Search for the cell housing the specified text and yield its (x, y) center coordinate. 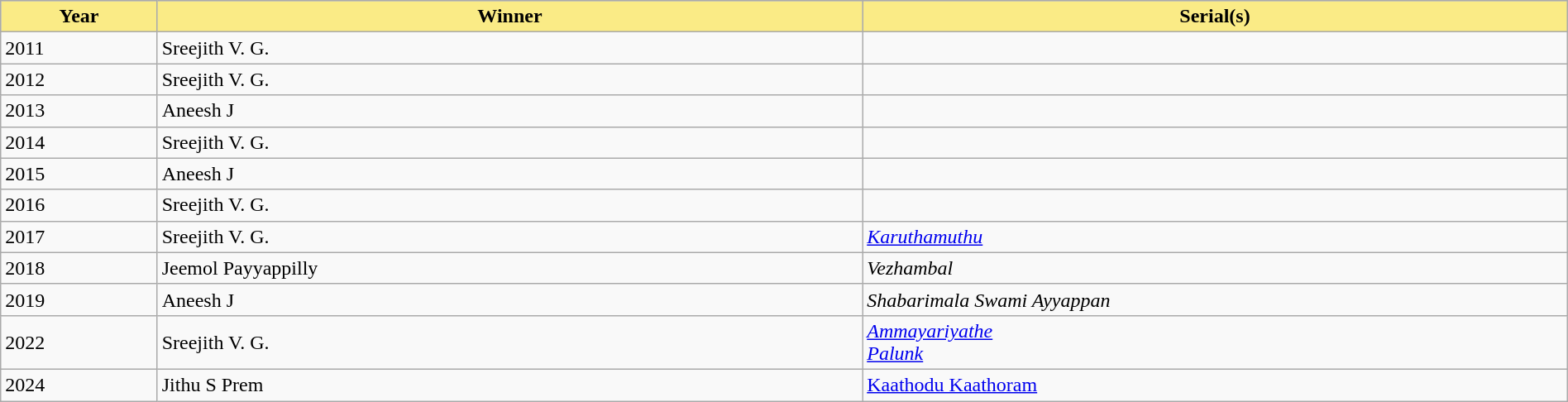
2011 (79, 48)
2014 (79, 142)
2017 (79, 237)
2019 (79, 299)
Shabarimala Swami Ayyappan (1216, 299)
Jithu S Prem (509, 385)
Winner (509, 17)
2018 (79, 268)
Serial(s) (1216, 17)
2013 (79, 111)
2024 (79, 385)
Ammayariyathe Palunk (1216, 342)
2022 (79, 342)
Kaathodu Kaathoram (1216, 385)
Jeemol Payyappilly (509, 268)
Karuthamuthu (1216, 237)
2012 (79, 79)
2015 (79, 174)
Year (79, 17)
2016 (79, 205)
Vezhambal (1216, 268)
